Provide the (X, Y) coordinate of the cell's center where the given text is located.  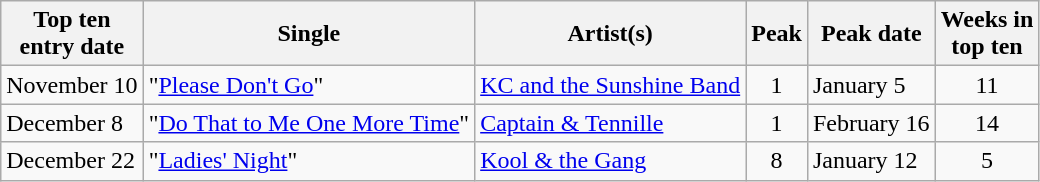
Peak date (871, 34)
January 12 (871, 161)
November 10 (72, 85)
Peak (777, 34)
"Please Don't Go" (309, 85)
"Ladies' Night" (309, 161)
"Do That to Me One More Time" (309, 123)
Captain & Tennille (610, 123)
KC and the Sunshine Band (610, 85)
Kool & the Gang (610, 161)
8 (777, 161)
December 8 (72, 123)
Top tenentry date (72, 34)
Weeks intop ten (987, 34)
11 (987, 85)
December 22 (72, 161)
14 (987, 123)
January 5 (871, 85)
February 16 (871, 123)
5 (987, 161)
Single (309, 34)
Artist(s) (610, 34)
